Scan for the cell matching the given text and deliver its (x, y) coordinate at center. 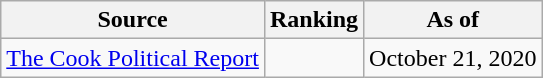
Source (133, 20)
As of (453, 20)
Ranking (314, 20)
The Cook Political Report (133, 58)
October 21, 2020 (453, 58)
